Determine the [X, Y] coordinate at the center of the cell enclosing the given text.  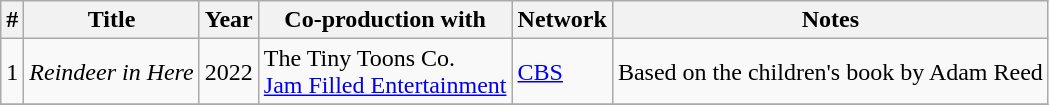
Year [228, 20]
1 [12, 72]
# [12, 20]
Co-production with [385, 20]
The Tiny Toons Co.Jam Filled Entertainment [385, 72]
CBS [562, 72]
Notes [830, 20]
Network [562, 20]
Title [112, 20]
2022 [228, 72]
Reindeer in Here [112, 72]
Based on the children's book by Adam Reed [830, 72]
